Search for the cell housing the specified text and yield its [X, Y] center coordinate. 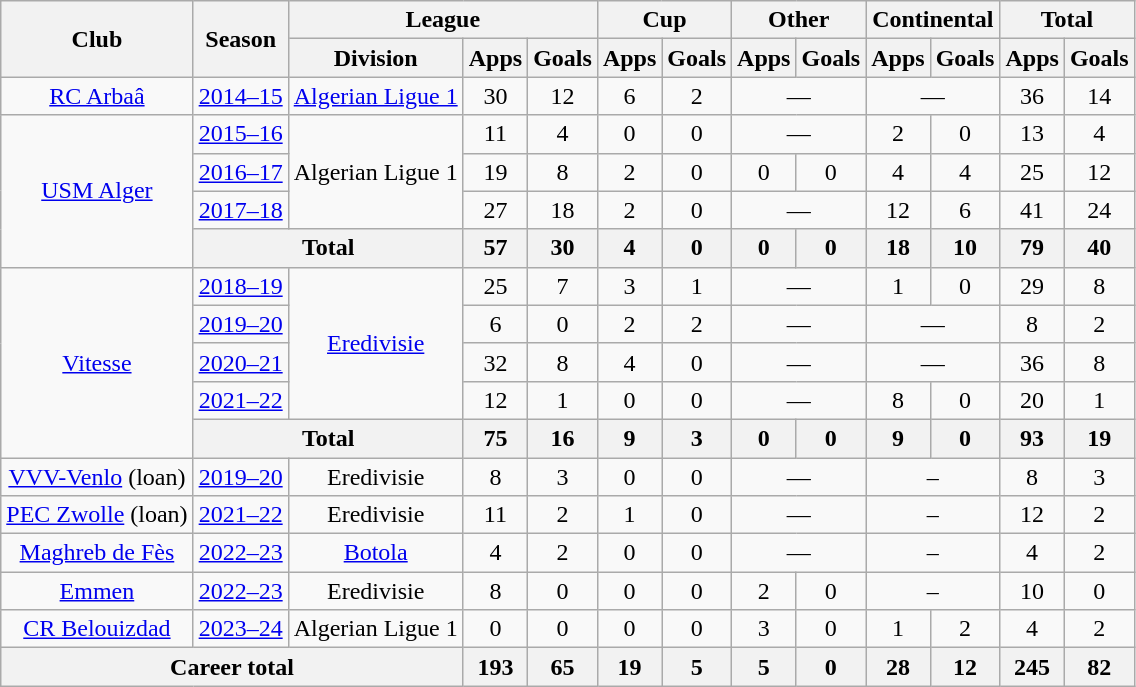
193 [495, 667]
Maghreb de Fès [97, 553]
2015–16 [240, 134]
2017–18 [240, 210]
Botola [376, 553]
2023–24 [240, 629]
245 [1032, 667]
20 [1032, 400]
65 [563, 667]
79 [1032, 248]
Continental [933, 20]
7 [563, 286]
14 [1099, 96]
Division [376, 58]
93 [1032, 438]
41 [1032, 210]
Career total [232, 667]
32 [495, 362]
Other [799, 20]
Cup [664, 20]
Club [97, 39]
82 [1099, 667]
40 [1099, 248]
VVV-Venlo (loan) [97, 477]
2020–21 [240, 362]
28 [898, 667]
16 [563, 438]
75 [495, 438]
USM Alger [97, 191]
29 [1032, 286]
Season [240, 39]
PEC Zwolle (loan) [97, 515]
CR Belouizdad [97, 629]
13 [1032, 134]
2014–15 [240, 96]
Emmen [97, 591]
27 [495, 210]
League [442, 20]
2016–17 [240, 172]
24 [1099, 210]
Vitesse [97, 362]
57 [495, 248]
RC Arbaâ [97, 96]
2018–19 [240, 286]
